Determine the [x, y] coordinate at the center of the cell enclosing the given text.  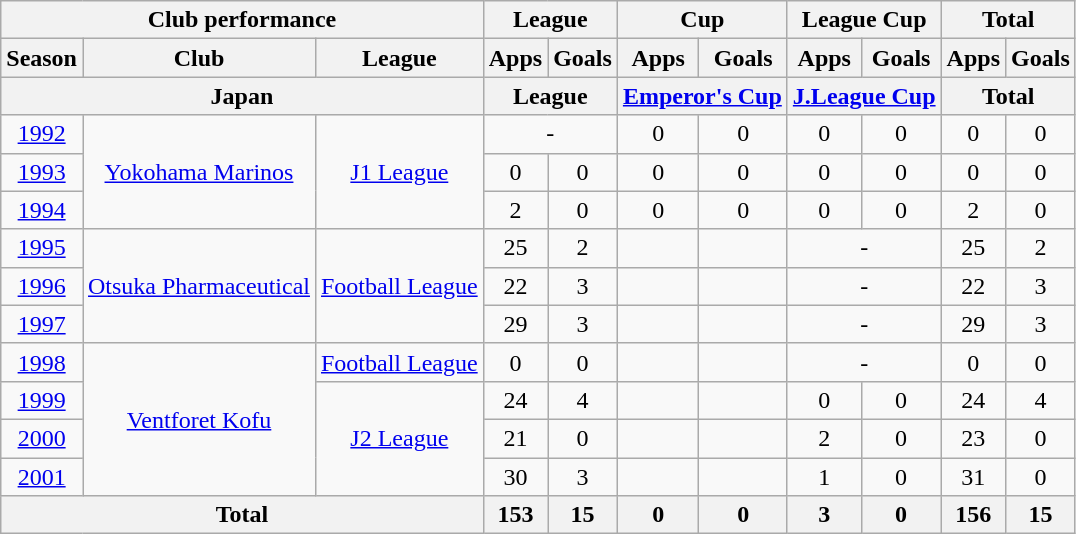
Emperor's Cup [702, 96]
2000 [42, 438]
31 [973, 477]
1993 [42, 172]
J2 League [399, 438]
21 [515, 438]
153 [515, 515]
Season [42, 58]
Club [198, 58]
1999 [42, 400]
Otsuka Pharmaceutical [198, 286]
1998 [42, 362]
30 [515, 477]
156 [973, 515]
1992 [42, 134]
1 [824, 477]
Japan [242, 96]
J.League Cup [864, 96]
Ventforet Kofu [198, 419]
League Cup [864, 20]
1994 [42, 210]
Yokohama Marinos [198, 172]
1997 [42, 324]
J1 League [399, 172]
23 [973, 438]
1995 [42, 248]
2001 [42, 477]
1996 [42, 286]
Cup [702, 20]
Club performance [242, 20]
